Provide the (X, Y) coordinate of the cell's center where the given text is located.  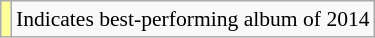
Indicates best-performing album of 2014 (193, 19)
